Output the [x, y] coordinate of the center of the cell containing the given text.  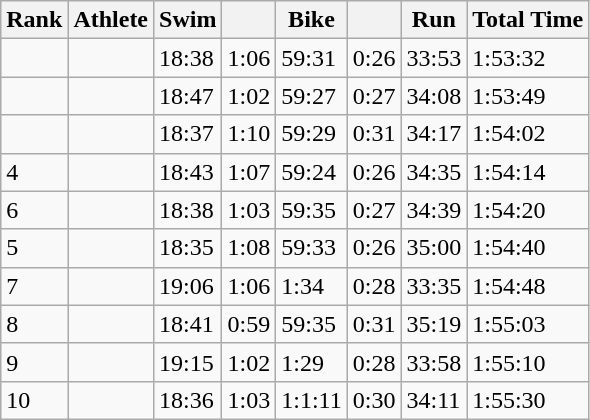
34:08 [434, 96]
9 [34, 362]
1:54:14 [528, 172]
1:29 [312, 362]
5 [34, 248]
18:41 [188, 324]
6 [34, 210]
0:30 [374, 400]
7 [34, 286]
1:34 [312, 286]
34:39 [434, 210]
1:08 [249, 248]
59:31 [312, 58]
1:55:03 [528, 324]
18:37 [188, 134]
Rank [34, 20]
1:54:48 [528, 286]
19:06 [188, 286]
35:00 [434, 248]
Total Time [528, 20]
1:07 [249, 172]
34:17 [434, 134]
33:35 [434, 286]
10 [34, 400]
Run [434, 20]
8 [34, 324]
Bike [312, 20]
34:11 [434, 400]
1:54:20 [528, 210]
1:54:40 [528, 248]
1:55:10 [528, 362]
59:33 [312, 248]
18:36 [188, 400]
35:19 [434, 324]
33:58 [434, 362]
18:43 [188, 172]
34:35 [434, 172]
1:53:32 [528, 58]
Swim [188, 20]
19:15 [188, 362]
4 [34, 172]
59:29 [312, 134]
1:10 [249, 134]
1:1:11 [312, 400]
59:24 [312, 172]
1:55:30 [528, 400]
1:54:02 [528, 134]
0:59 [249, 324]
18:47 [188, 96]
18:35 [188, 248]
33:53 [434, 58]
1:53:49 [528, 96]
59:27 [312, 96]
Athlete [111, 20]
